Capture the cell that displays the provided text and extract its (X, Y) central coordinate. 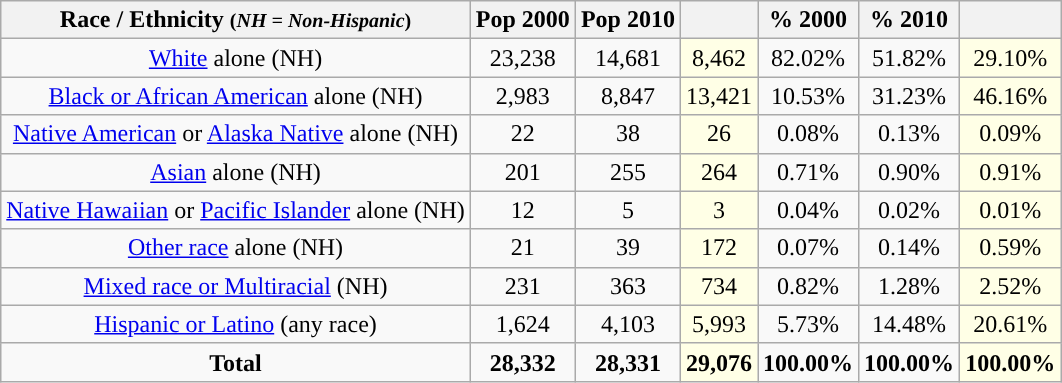
31.23% (910, 96)
% 2000 (808, 20)
0.14% (910, 248)
5,993 (718, 324)
Black or African American alone (NH) (236, 96)
Hispanic or Latino (any race) (236, 324)
0.91% (1010, 172)
Pop 2000 (522, 20)
23,238 (522, 58)
231 (522, 286)
39 (628, 248)
Total (236, 362)
0.01% (1010, 210)
51.82% (910, 58)
14.48% (910, 324)
Native Hawaiian or Pacific Islander alone (NH) (236, 210)
82.02% (808, 58)
0.04% (808, 210)
0.09% (1010, 134)
38 (628, 134)
0.02% (910, 210)
172 (718, 248)
1.28% (910, 286)
26 (718, 134)
4,103 (628, 324)
Mixed race or Multiracial (NH) (236, 286)
201 (522, 172)
22 (522, 134)
28,331 (628, 362)
1,624 (522, 324)
White alone (NH) (236, 58)
2.52% (1010, 286)
Race / Ethnicity (NH = Non-Hispanic) (236, 20)
734 (718, 286)
3 (718, 210)
20.61% (1010, 324)
10.53% (808, 96)
255 (628, 172)
363 (628, 286)
29,076 (718, 362)
21 (522, 248)
Pop 2010 (628, 20)
Other race alone (NH) (236, 248)
8,847 (628, 96)
13,421 (718, 96)
0.90% (910, 172)
29.10% (1010, 58)
0.82% (808, 286)
2,983 (522, 96)
0.13% (910, 134)
14,681 (628, 58)
0.07% (808, 248)
0.59% (1010, 248)
28,332 (522, 362)
264 (718, 172)
0.71% (808, 172)
Asian alone (NH) (236, 172)
Native American or Alaska Native alone (NH) (236, 134)
5 (628, 210)
% 2010 (910, 20)
46.16% (1010, 96)
12 (522, 210)
5.73% (808, 324)
0.08% (808, 134)
8,462 (718, 58)
